Provide the (X, Y) coordinate of the cell's center where the given text is located.  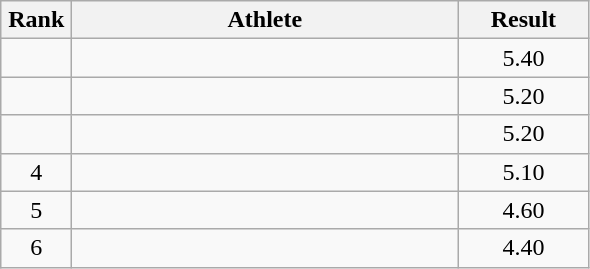
Rank (36, 20)
4.60 (524, 210)
5.10 (524, 172)
5.40 (524, 58)
Athlete (265, 20)
4 (36, 172)
5 (36, 210)
4.40 (524, 248)
Result (524, 20)
6 (36, 248)
